Locate the cell with the specified text and output its [X, Y] center coordinate. 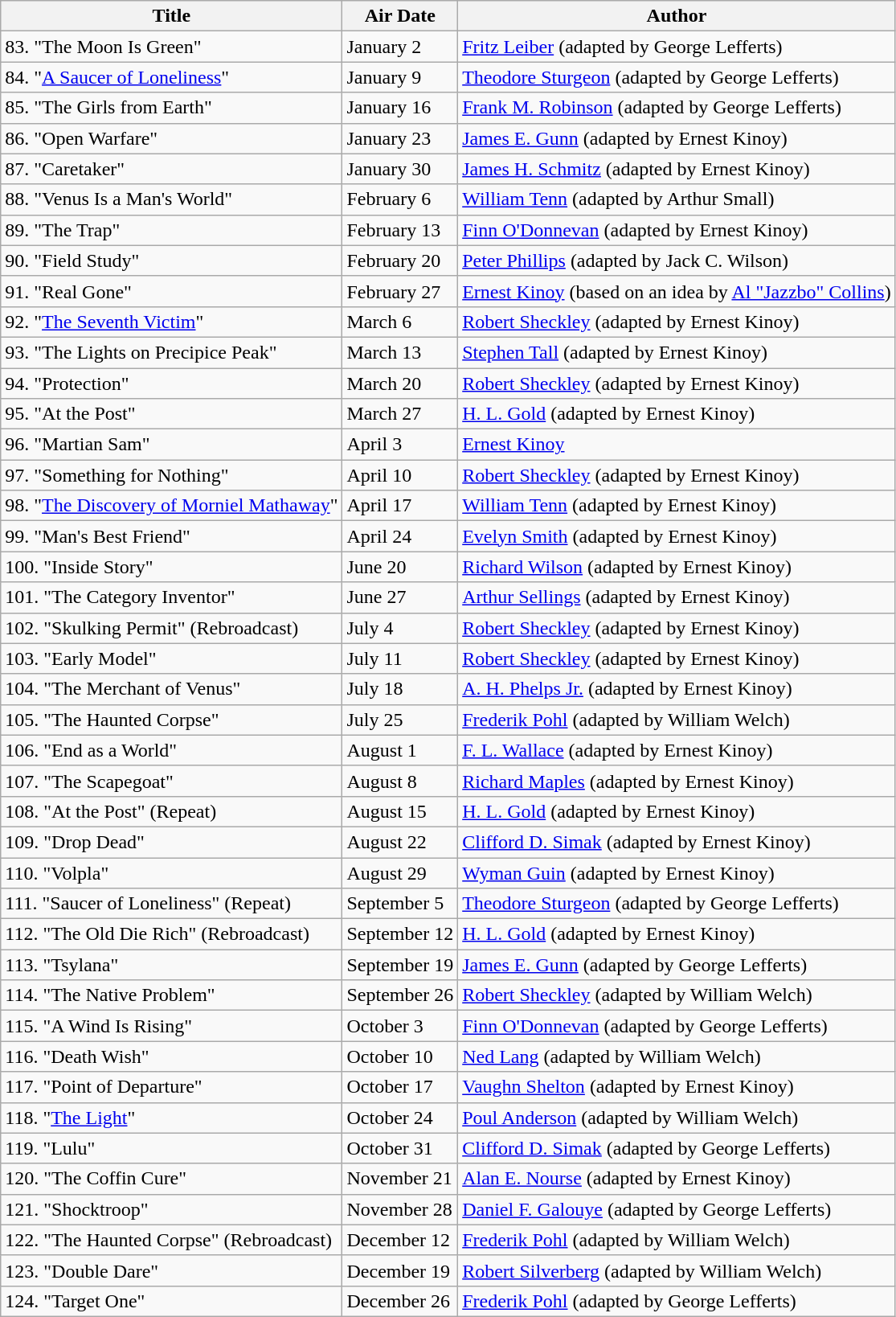
Ned Lang (adapted by William Welch) [677, 1056]
90. "Field Study" [172, 261]
Richard Maples (adapted by Ernest Kinoy) [677, 781]
February 20 [400, 261]
Author [677, 16]
Daniel F. Galouye (adapted by George Lefferts) [677, 1209]
Ernest Kinoy (based on an idea by Al "Jazzbo" Collins) [677, 291]
105. "The Haunted Corpse" [172, 720]
116. "Death Wish" [172, 1056]
110. "Volpla" [172, 872]
96. "Martian Sam" [172, 445]
June 27 [400, 597]
118. "The Light" [172, 1118]
July 4 [400, 628]
April 10 [400, 475]
August 22 [400, 842]
97. "Something for Nothing" [172, 475]
Frederik Pohl (adapted by George Lefferts) [677, 1301]
July 11 [400, 658]
December 12 [400, 1240]
March 13 [400, 352]
Richard Wilson (adapted by Ernest Kinoy) [677, 567]
April 17 [400, 506]
August 1 [400, 750]
James H. Schmitz (adapted by Ernest Kinoy) [677, 169]
86. "Open Warfare" [172, 138]
115. "A Wind Is Rising" [172, 1026]
September 26 [400, 995]
Wyman Guin (adapted by Ernest Kinoy) [677, 872]
March 6 [400, 322]
February 6 [400, 199]
123. "Double Dare" [172, 1270]
111. "Saucer of Loneliness" (Repeat) [172, 904]
Arthur Sellings (adapted by Ernest Kinoy) [677, 597]
February 13 [400, 230]
January 16 [400, 108]
121. "Shocktroop" [172, 1209]
117. "Point of Departure" [172, 1087]
November 28 [400, 1209]
August 15 [400, 811]
119. "Lulu" [172, 1148]
91. "Real Gone" [172, 291]
July 25 [400, 720]
Clifford D. Simak (adapted by George Lefferts) [677, 1148]
114. "The Native Problem" [172, 995]
F. L. Wallace (adapted by Ernest Kinoy) [677, 750]
112. "The Old Die Rich" (Rebroadcast) [172, 934]
August 29 [400, 872]
April 24 [400, 536]
113. "Tsylana" [172, 965]
February 27 [400, 291]
Title [172, 16]
Poul Anderson (adapted by William Welch) [677, 1118]
December 26 [400, 1301]
Peter Phillips (adapted by Jack C. Wilson) [677, 261]
92. "The Seventh Victim" [172, 322]
Air Date [400, 16]
Evelyn Smith (adapted by Ernest Kinoy) [677, 536]
William Tenn (adapted by Ernest Kinoy) [677, 506]
88. "Venus Is a Man's World" [172, 199]
April 3 [400, 445]
A. H. Phelps Jr. (adapted by Ernest Kinoy) [677, 689]
Finn O'Donnevan (adapted by Ernest Kinoy) [677, 230]
June 20 [400, 567]
January 2 [400, 47]
James E. Gunn (adapted by Ernest Kinoy) [677, 138]
84. "A Saucer of Loneliness" [172, 77]
106. "End as a World" [172, 750]
January 23 [400, 138]
Finn O'Donnevan (adapted by George Lefferts) [677, 1026]
120. "The Coffin Cure" [172, 1179]
103. "Early Model" [172, 658]
99. "Man's Best Friend" [172, 536]
March 20 [400, 384]
September 19 [400, 965]
Vaughn Shelton (adapted by Ernest Kinoy) [677, 1087]
95. "At the Post" [172, 414]
Fritz Leiber (adapted by George Lefferts) [677, 47]
March 27 [400, 414]
Robert Silverberg (adapted by William Welch) [677, 1270]
107. "The Scapegoat" [172, 781]
83. "The Moon Is Green" [172, 47]
89. "The Trap" [172, 230]
September 12 [400, 934]
October 24 [400, 1118]
94. "Protection" [172, 384]
September 5 [400, 904]
104. "The Merchant of Venus" [172, 689]
January 9 [400, 77]
January 30 [400, 169]
October 17 [400, 1087]
William Tenn (adapted by Arthur Small) [677, 199]
93. "The Lights on Precipice Peak" [172, 352]
July 18 [400, 689]
102. "Skulking Permit" (Rebroadcast) [172, 628]
98. "The Discovery of Morniel Mathaway" [172, 506]
Frank M. Robinson (adapted by George Lefferts) [677, 108]
October 10 [400, 1056]
Clifford D. Simak (adapted by Ernest Kinoy) [677, 842]
Ernest Kinoy [677, 445]
October 31 [400, 1148]
122. "The Haunted Corpse" (Rebroadcast) [172, 1240]
Robert Sheckley (adapted by William Welch) [677, 995]
124. "Target One" [172, 1301]
101. "The Category Inventor" [172, 597]
December 19 [400, 1270]
November 21 [400, 1179]
87. "Caretaker" [172, 169]
October 3 [400, 1026]
108. "At the Post" (Repeat) [172, 811]
Stephen Tall (adapted by Ernest Kinoy) [677, 352]
Alan E. Nourse (adapted by Ernest Kinoy) [677, 1179]
100. "Inside Story" [172, 567]
James E. Gunn (adapted by George Lefferts) [677, 965]
109. "Drop Dead" [172, 842]
85. "The Girls from Earth" [172, 108]
August 8 [400, 781]
